Extract the (X, Y) coordinate from the center of the cell holding the provided text.  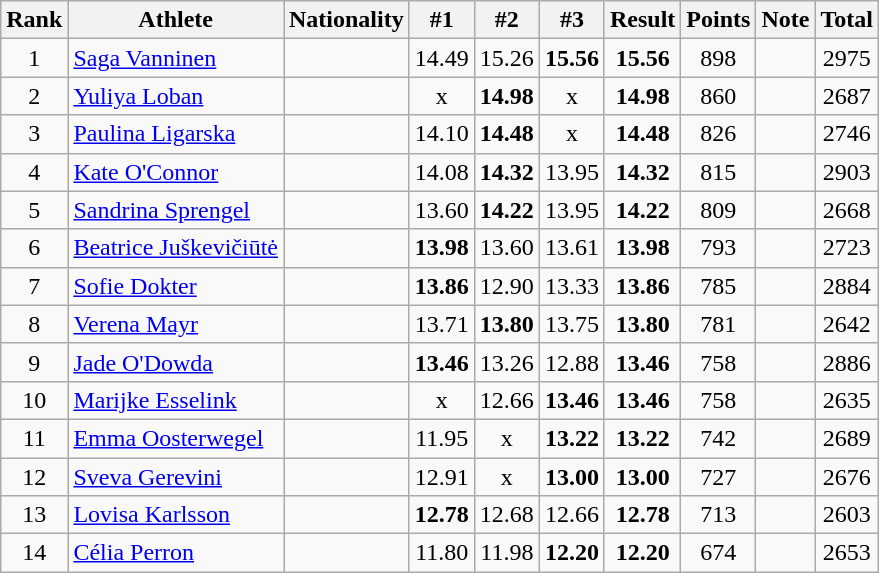
Sandrina Sprengel (176, 210)
Kate O'Connor (176, 172)
13.33 (572, 286)
860 (718, 96)
#1 (442, 20)
Jade O'Dowda (176, 362)
2 (34, 96)
11.98 (506, 553)
13.61 (572, 248)
14 (34, 553)
898 (718, 58)
Beatrice Juškevičiūtė (176, 248)
11.95 (442, 438)
7 (34, 286)
793 (718, 248)
9 (34, 362)
14.49 (442, 58)
#3 (572, 20)
12.88 (572, 362)
Athlete (176, 20)
2687 (847, 96)
2746 (847, 134)
2635 (847, 400)
Célia Perron (176, 553)
12.91 (442, 477)
815 (718, 172)
Rank (34, 20)
826 (718, 134)
2653 (847, 553)
727 (718, 477)
1 (34, 58)
Lovisa Karlsson (176, 515)
5 (34, 210)
12 (34, 477)
781 (718, 324)
13.26 (506, 362)
2886 (847, 362)
2668 (847, 210)
3 (34, 134)
Paulina Ligarska (176, 134)
2723 (847, 248)
#2 (506, 20)
742 (718, 438)
2884 (847, 286)
13 (34, 515)
2642 (847, 324)
Verena Mayr (176, 324)
11 (34, 438)
12.68 (506, 515)
10 (34, 400)
2975 (847, 58)
Points (718, 20)
785 (718, 286)
2676 (847, 477)
2603 (847, 515)
2689 (847, 438)
Saga Vanninen (176, 58)
Yuliya Loban (176, 96)
14.08 (442, 172)
6 (34, 248)
674 (718, 553)
713 (718, 515)
8 (34, 324)
Nationality (347, 20)
11.80 (442, 553)
4 (34, 172)
Result (642, 20)
15.26 (506, 58)
13.75 (572, 324)
809 (718, 210)
Sveva Gerevini (176, 477)
Total (847, 20)
12.90 (506, 286)
Emma Oosterwegel (176, 438)
13.71 (442, 324)
2903 (847, 172)
Sofie Dokter (176, 286)
Note (786, 20)
14.10 (442, 134)
Marijke Esselink (176, 400)
